From the cell containing the given text, extract its center point as (X, Y) coordinate. 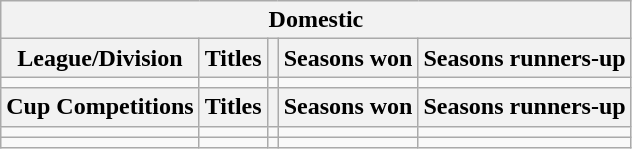
Domestic (316, 20)
Cup Competitions (100, 107)
League/Division (100, 58)
